Extract the (x, y) coordinate from the center of the cell holding the provided text.  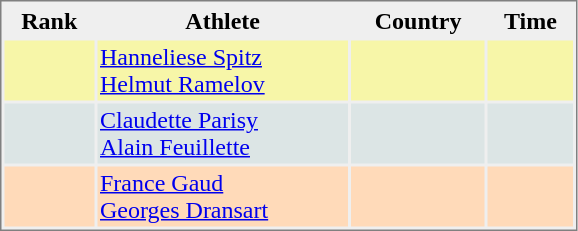
Claudette ParisyAlain Feuillette (222, 134)
Country (418, 20)
Hanneliese SpitzHelmut Ramelov (222, 70)
Time (530, 20)
Athlete (222, 20)
France GaudGeorges Dransart (222, 196)
Rank (49, 20)
